Output the [X, Y] coordinate of the center of the cell containing the given text.  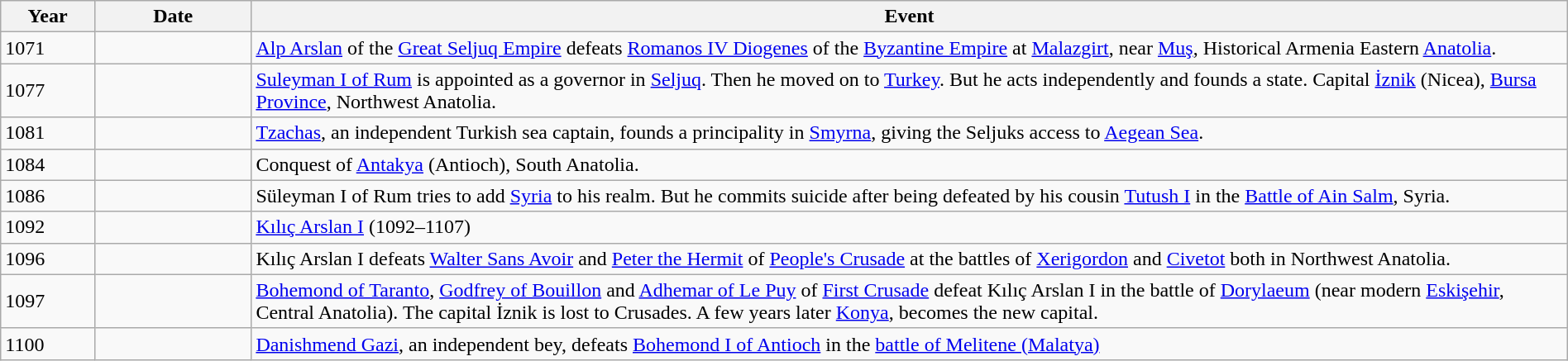
Kılıç Arslan I (1092–1107) [910, 227]
1071 [48, 48]
1096 [48, 259]
1097 [48, 301]
Event [910, 17]
Conquest of Antakya (Antioch), South Anatolia. [910, 164]
1081 [48, 133]
Date [172, 17]
Year [48, 17]
1092 [48, 227]
1086 [48, 196]
1084 [48, 164]
Danishmend Gazi, an independent bey, defeats Bohemond I of Antioch in the battle of Melitene (Malatya) [910, 344]
Tzachas, an independent Turkish sea captain, founds a principality in Smyrna, giving the Seljuks access to Aegean Sea. [910, 133]
1077 [48, 91]
1100 [48, 344]
